Pinpoint the cell where the given text exists, returning its [X, Y] midpoint coordinate. 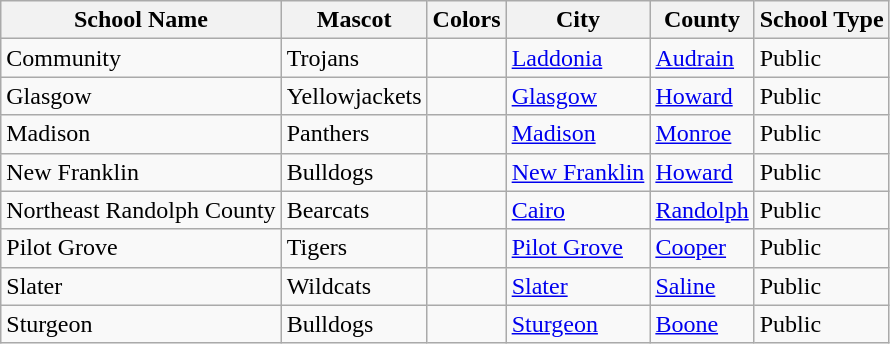
Colors [466, 20]
Cairo [578, 210]
Wildcats [354, 286]
Community [141, 58]
Mascot [354, 20]
City [578, 20]
Trojans [354, 58]
Boone [702, 324]
Panthers [354, 134]
Randolph [702, 210]
Saline [702, 286]
Bearcats [354, 210]
Cooper [702, 248]
School Name [141, 20]
School Type [822, 20]
Northeast Randolph County [141, 210]
Yellowjackets [354, 96]
Tigers [354, 248]
Monroe [702, 134]
Laddonia [578, 58]
County [702, 20]
Audrain [702, 58]
